Find where the given text appears and provide that cell's center as [x, y] coordinate. 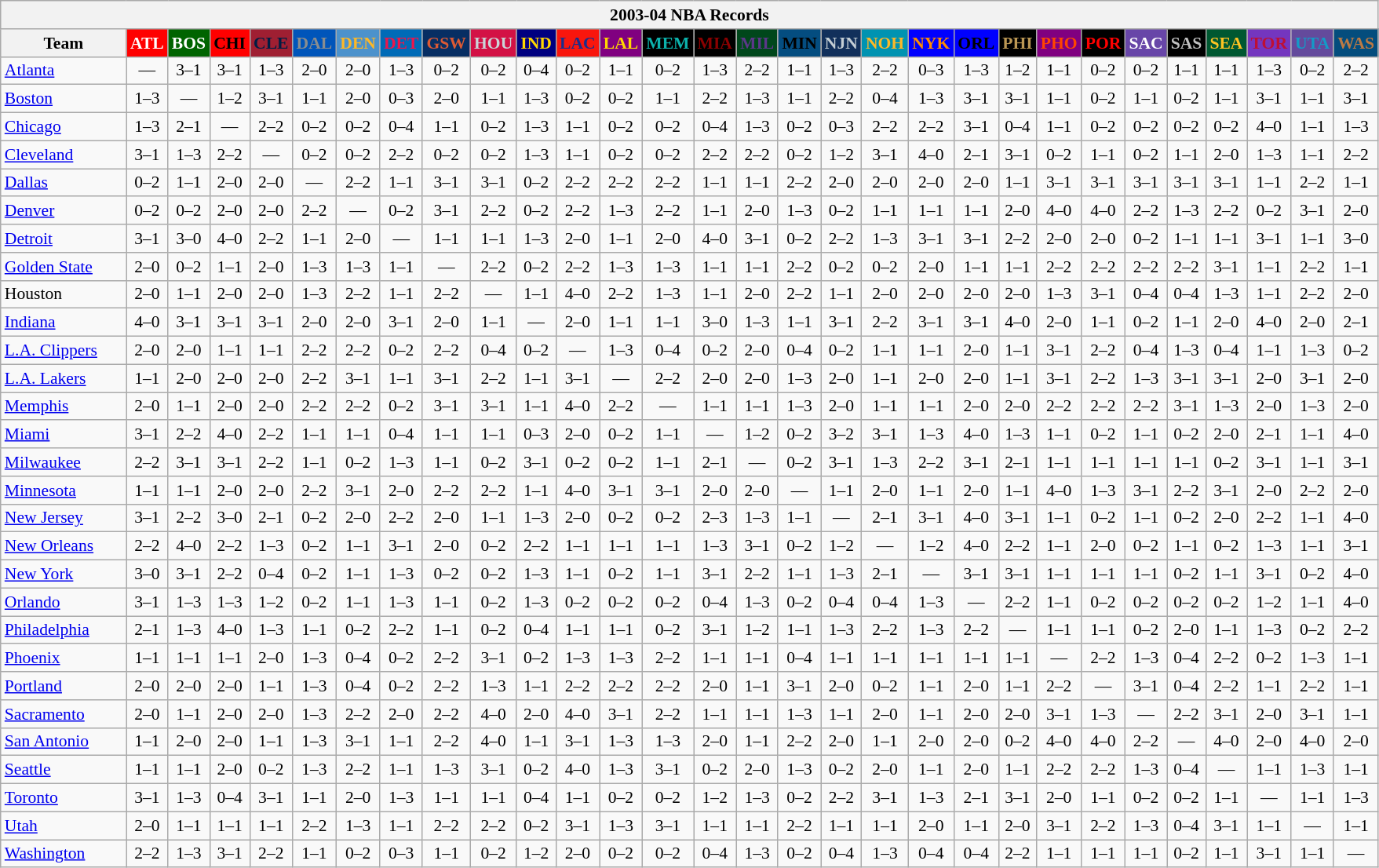
Toronto [64, 798]
Dallas [64, 183]
New York [64, 574]
Seattle [64, 770]
SAS [1187, 43]
MIL [757, 43]
New Orleans [64, 546]
PHO [1060, 43]
PHI [1017, 43]
Phoenix [64, 658]
Chicago [64, 127]
TOR [1270, 43]
Miami [64, 435]
POR [1104, 43]
GSW [446, 43]
WAS [1356, 43]
Milwaukee [64, 462]
IND [536, 43]
Sacramento [64, 714]
Indiana [64, 323]
SEA [1226, 43]
BOS [188, 43]
ORL [976, 43]
Detroit [64, 239]
DAL [315, 43]
CLE [272, 43]
LAC [578, 43]
Utah [64, 826]
DEN [358, 43]
HOU [493, 43]
CHI [229, 43]
Atlanta [64, 71]
MIN [799, 43]
SAC [1146, 43]
2003-04 NBA Records [689, 15]
Cleveland [64, 155]
San Antonio [64, 742]
Denver [64, 211]
UTA [1312, 43]
Minnesota [64, 491]
ATL [148, 43]
Washington [64, 854]
Team [64, 43]
NOH [885, 43]
NJN [841, 43]
Portland [64, 686]
Memphis [64, 407]
Houston [64, 294]
LAL [622, 43]
MIA [715, 43]
L.A. Lakers [64, 378]
L.A. Clippers [64, 351]
Philadelphia [64, 630]
Golden State [64, 267]
Boston [64, 99]
New Jersey [64, 518]
DET [402, 43]
Orlando [64, 602]
NYK [931, 43]
MEM [667, 43]
2–3 [715, 518]
3–2 [841, 435]
